Locate the cell with the specified text and output its [x, y] center coordinate. 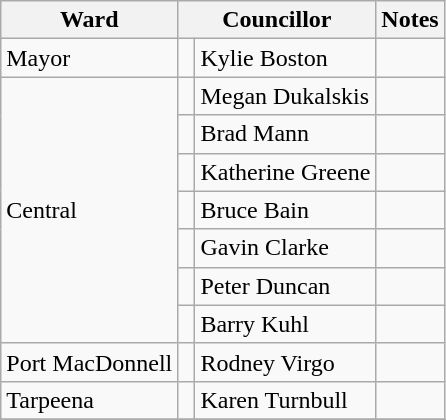
Brad Mann [286, 134]
Bruce Bain [286, 210]
Katherine Greene [286, 172]
Kylie Boston [286, 58]
Gavin Clarke [286, 248]
Peter Duncan [286, 286]
Mayor [90, 58]
Central [90, 210]
Rodney Virgo [286, 362]
Barry Kuhl [286, 324]
Tarpeena [90, 400]
Notes [410, 20]
Ward [90, 20]
Port MacDonnell [90, 362]
Councillor [277, 20]
Karen Turnbull [286, 400]
Megan Dukalskis [286, 96]
